Detect which cell encompasses the target text, then output its [X, Y] center coordinate. 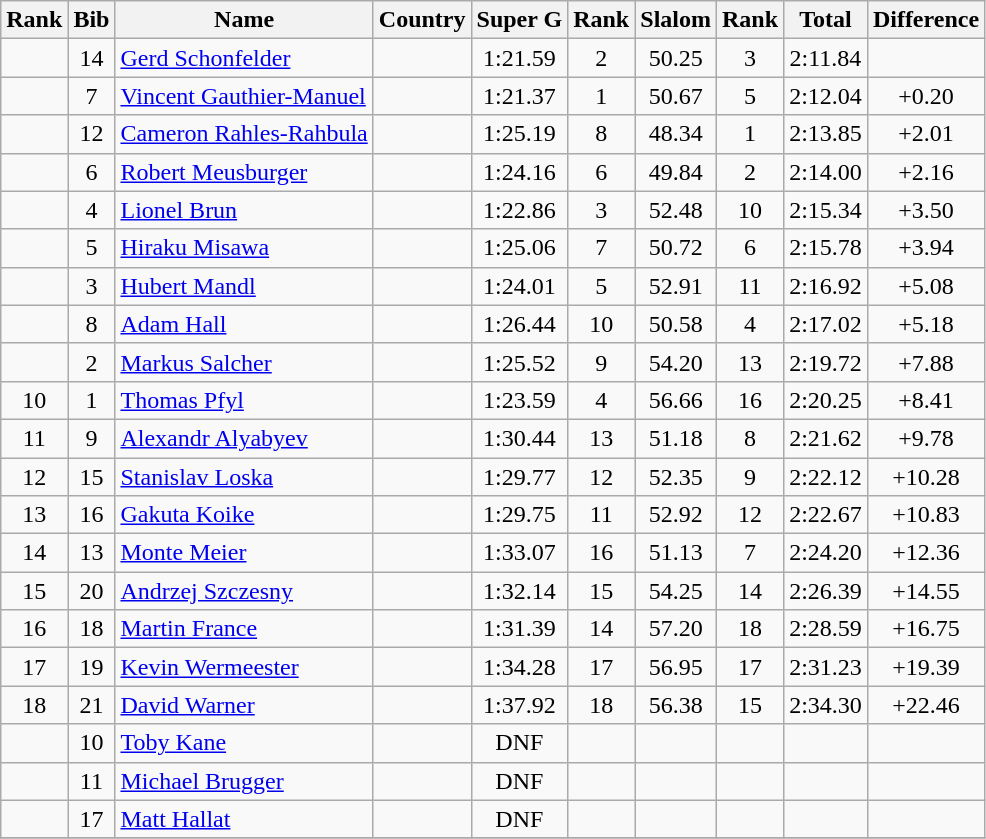
2:31.23 [826, 667]
1:24.16 [520, 172]
19 [92, 667]
56.95 [676, 667]
51.13 [676, 553]
2:16.92 [826, 286]
54.20 [676, 362]
54.25 [676, 591]
51.18 [676, 438]
+5.18 [926, 324]
2:20.25 [826, 400]
50.25 [676, 58]
1:31.39 [520, 629]
56.38 [676, 705]
2:17.02 [826, 324]
Michael Brugger [244, 781]
1:29.77 [520, 477]
2:15.34 [826, 210]
1:34.28 [520, 667]
2:19.72 [826, 362]
2:12.04 [826, 96]
Toby Kane [244, 743]
52.92 [676, 515]
+5.08 [926, 286]
Hubert Mandl [244, 286]
52.35 [676, 477]
2:15.78 [826, 248]
Markus Salcher [244, 362]
+8.41 [926, 400]
2:11.84 [826, 58]
Vincent Gauthier-Manuel [244, 96]
+2.16 [926, 172]
50.67 [676, 96]
20 [92, 591]
Andrzej Szczesny [244, 591]
Difference [926, 20]
49.84 [676, 172]
+10.83 [926, 515]
2:14.00 [826, 172]
1:30.44 [520, 438]
1:32.14 [520, 591]
1:21.59 [520, 58]
+7.88 [926, 362]
+3.50 [926, 210]
Robert Meusburger [244, 172]
Slalom [676, 20]
+14.55 [926, 591]
+19.39 [926, 667]
Alexandr Alyabyev [244, 438]
1:25.52 [520, 362]
1:25.06 [520, 248]
52.91 [676, 286]
Kevin Wermeester [244, 667]
1:22.86 [520, 210]
56.66 [676, 400]
2:22.12 [826, 477]
Super G [520, 20]
+3.94 [926, 248]
2:26.39 [826, 591]
Matt Hallat [244, 819]
2:13.85 [826, 134]
52.48 [676, 210]
1:23.59 [520, 400]
Stanislav Loska [244, 477]
Gakuta Koike [244, 515]
2:34.30 [826, 705]
1:25.19 [520, 134]
2:21.62 [826, 438]
+0.20 [926, 96]
48.34 [676, 134]
1:29.75 [520, 515]
1:37.92 [520, 705]
Total [826, 20]
2:28.59 [826, 629]
Name [244, 20]
1:21.37 [520, 96]
1:26.44 [520, 324]
Thomas Pfyl [244, 400]
Country [422, 20]
David Warner [244, 705]
Hiraku Misawa [244, 248]
Cameron Rahles-Rahbula [244, 134]
57.20 [676, 629]
50.58 [676, 324]
1:33.07 [520, 553]
+12.36 [926, 553]
+9.78 [926, 438]
21 [92, 705]
Bib [92, 20]
Martin France [244, 629]
Gerd Schonfelder [244, 58]
Adam Hall [244, 324]
+22.46 [926, 705]
2:24.20 [826, 553]
2:22.67 [826, 515]
+16.75 [926, 629]
+2.01 [926, 134]
Lionel Brun [244, 210]
Monte Meier [244, 553]
1:24.01 [520, 286]
+10.28 [926, 477]
50.72 [676, 248]
